Determine the [X, Y] coordinate at the center of the cell enclosing the given text.  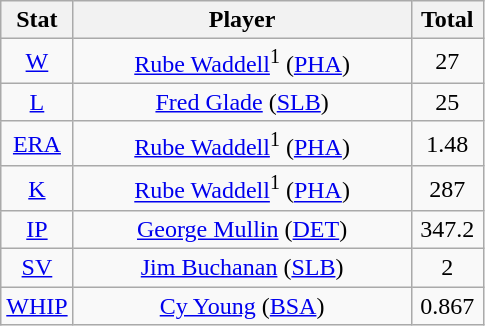
1.48 [447, 144]
L [37, 102]
Cy Young (BSA) [242, 306]
0.867 [447, 306]
347.2 [447, 230]
K [37, 188]
25 [447, 102]
Jim Buchanan (SLB) [242, 268]
WHIP [37, 306]
2 [447, 268]
27 [447, 62]
Total [447, 20]
George Mullin (DET) [242, 230]
IP [37, 230]
SV [37, 268]
W [37, 62]
Player [242, 20]
ERA [37, 144]
287 [447, 188]
Stat [37, 20]
Fred Glade (SLB) [242, 102]
